Return (X, Y) of the center of cell containing provided text 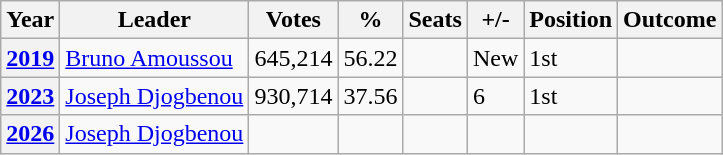
Votes (294, 20)
645,214 (294, 58)
2023 (30, 96)
Year (30, 20)
930,714 (294, 96)
New (495, 58)
6 (495, 96)
2026 (30, 134)
Seats (435, 20)
% (370, 20)
Bruno Amoussou (154, 58)
2019 (30, 58)
Position (571, 20)
Outcome (670, 20)
56.22 (370, 58)
37.56 (370, 96)
+/- (495, 20)
Leader (154, 20)
